From the cell containing the given text, extract its center point as [X, Y] coordinate. 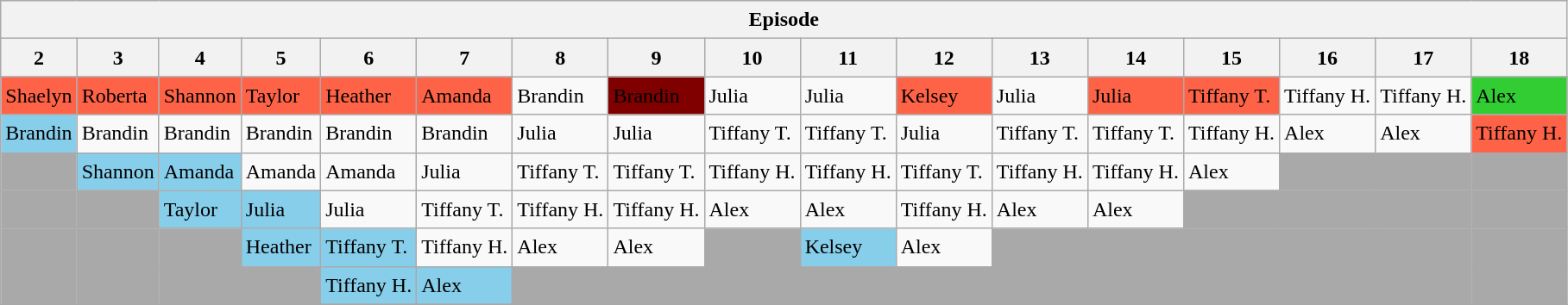
16 [1327, 58]
14 [1136, 58]
9 [656, 58]
15 [1231, 58]
3 [117, 58]
8 [561, 58]
18 [1519, 58]
Roberta [117, 96]
11 [847, 58]
4 [200, 58]
Shaelyn [39, 96]
6 [369, 58]
17 [1424, 58]
7 [464, 58]
Episode [784, 20]
12 [944, 58]
10 [753, 58]
5 [280, 58]
2 [39, 58]
13 [1039, 58]
